Output the (X, Y) coordinate of the center of the cell containing the given text.  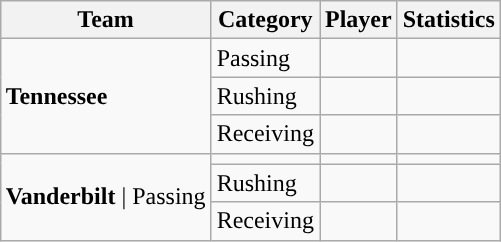
Statistics (448, 20)
Player (359, 20)
Category (265, 20)
Team (106, 20)
Vanderbilt | Passing (106, 196)
Tennessee (106, 96)
Passing (265, 58)
